Scan for the cell matching the given text and deliver its (X, Y) coordinate at center. 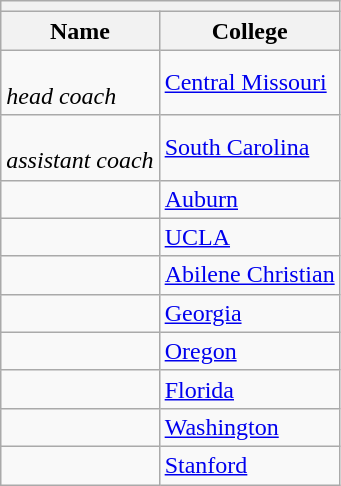
Auburn (250, 199)
assistant coach (80, 148)
Central Missouri (250, 82)
College (250, 31)
Stanford (250, 465)
head coach (80, 82)
Washington (250, 427)
Oregon (250, 351)
Abilene Christian (250, 275)
UCLA (250, 237)
Georgia (250, 313)
Florida (250, 389)
South Carolina (250, 148)
Name (80, 31)
